Find where the given text appears and provide that cell's center as (X, Y) coordinate. 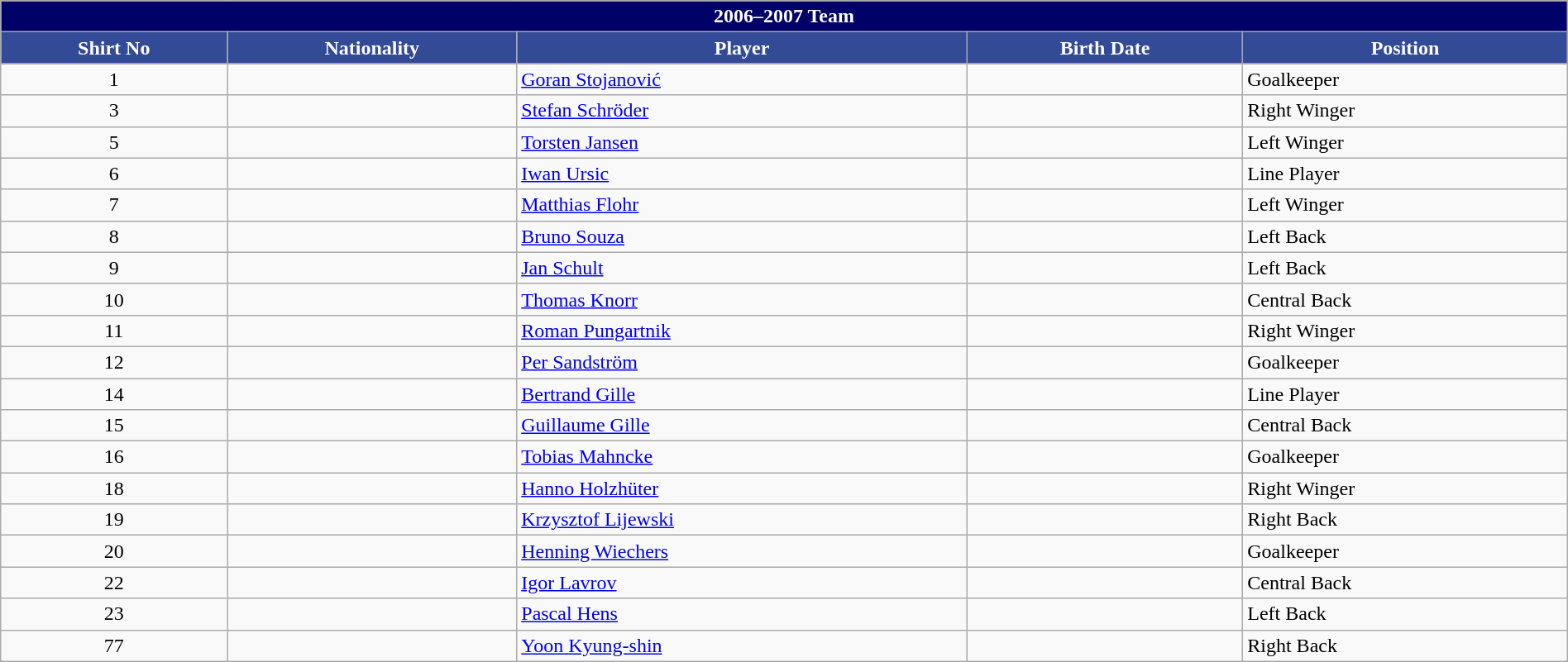
Roman Pungartnik (743, 331)
Iwan Ursic (743, 174)
Bertrand Gille (743, 394)
Yoon Kyung-shin (743, 645)
Igor Lavrov (743, 583)
12 (114, 362)
18 (114, 488)
Jan Schult (743, 268)
Per Sandström (743, 362)
Pascal Hens (743, 614)
22 (114, 583)
11 (114, 331)
Thomas Knorr (743, 299)
23 (114, 614)
20 (114, 551)
Matthias Flohr (743, 205)
Shirt No (114, 48)
19 (114, 520)
5 (114, 142)
16 (114, 457)
15 (114, 426)
Tobias Mahncke (743, 457)
Bruno Souza (743, 236)
Position (1406, 48)
14 (114, 394)
2006–2007 Team (784, 17)
8 (114, 236)
77 (114, 645)
Krzysztof Lijewski (743, 520)
Guillaume Gille (743, 426)
9 (114, 268)
Birth Date (1105, 48)
Stefan Schröder (743, 111)
3 (114, 111)
7 (114, 205)
Player (743, 48)
1 (114, 79)
Goran Stojanović (743, 79)
Torsten Jansen (743, 142)
Henning Wiechers (743, 551)
10 (114, 299)
Nationality (372, 48)
6 (114, 174)
Hanno Holzhüter (743, 488)
